Provide the (X, Y) coordinate of the cell's center where the given text is located.  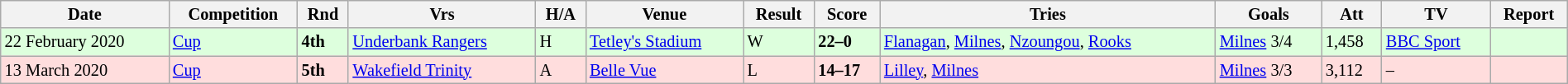
H (561, 42)
A (561, 70)
Underbank Rangers (442, 42)
BBC Sport (1436, 42)
Rnd (323, 14)
Venue (665, 14)
Belle Vue (665, 70)
Report (1528, 14)
H/A (561, 14)
Goals (1269, 14)
Date (84, 14)
13 March 2020 (84, 70)
Tetley's Stadium (665, 42)
1,458 (1351, 42)
Competition (233, 14)
Att (1351, 14)
14–17 (847, 70)
22 February 2020 (84, 42)
– (1436, 70)
Flanagan, Milnes, Nzoungou, Rooks (1048, 42)
Result (779, 14)
22–0 (847, 42)
Milnes 3/4 (1269, 42)
3,112 (1351, 70)
Vrs (442, 14)
4th (323, 42)
Wakefield Trinity (442, 70)
Lilley, Milnes (1048, 70)
Score (847, 14)
Tries (1048, 14)
Milnes 3/3 (1269, 70)
W (779, 42)
TV (1436, 14)
L (779, 70)
5th (323, 70)
